Scan for the cell matching the given text and deliver its [x, y] coordinate at center. 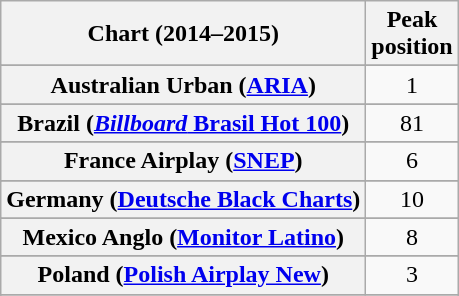
Chart (2014–2015) [184, 34]
Australian Urban (ARIA) [184, 85]
3 [412, 275]
10 [412, 199]
6 [412, 161]
Mexico Anglo (Monitor Latino) [184, 237]
81 [412, 123]
Peakposition [412, 34]
France Airplay (SNEP) [184, 161]
8 [412, 237]
Brazil (Billboard Brasil Hot 100) [184, 123]
1 [412, 85]
Germany (Deutsche Black Charts) [184, 199]
Poland (Polish Airplay New) [184, 275]
